Detect which cell encompasses the target text, then output its (X, Y) center coordinate. 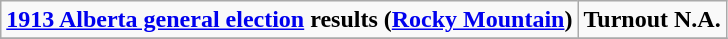
Turnout N.A. (652, 20)
1913 Alberta general election results (Rocky Mountain) (290, 20)
